Provide the (x, y) coordinate of the cell's center where the given text is located.  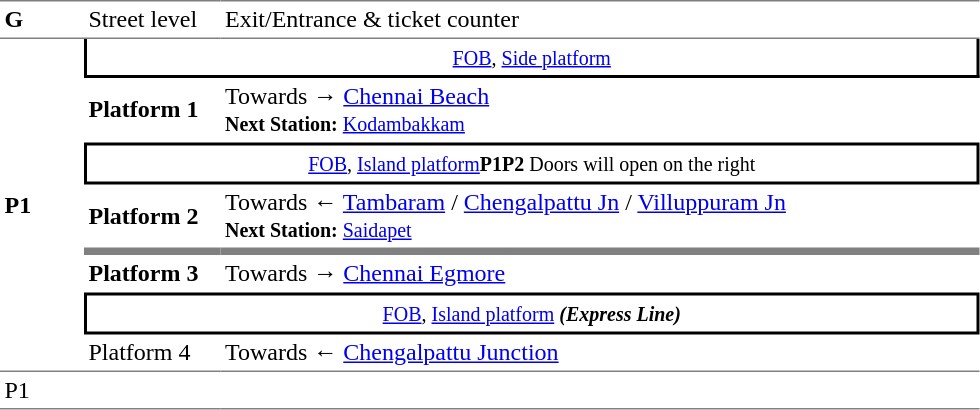
Towards ← Chengalpattu Junction (600, 353)
FOB, Side platform (532, 58)
Exit/Entrance & ticket counter (600, 20)
FOB, Island platform (Express Line) (532, 313)
G (42, 20)
Platform 2 (152, 219)
Platform 3 (152, 274)
Towards → Chennai BeachNext Station: Kodambakkam (600, 110)
Platform 4 (152, 353)
Street level (152, 20)
Towards ← Tambaram / Chengalpattu Jn / Villuppuram JnNext Station: Saidapet (600, 219)
FOB, Island platformP1P2 Doors will open on the right (532, 163)
Platform 1 (152, 110)
Towards → Chennai Egmore (600, 274)
